From the cell containing the given text, extract its center point as (x, y) coordinate. 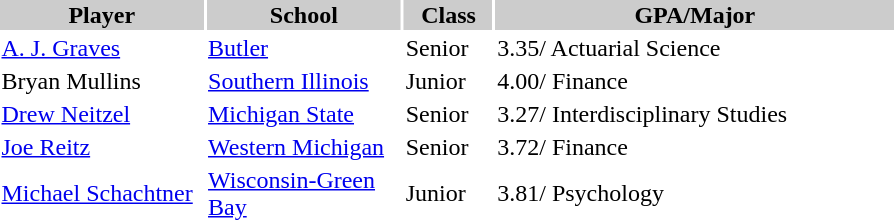
Junior (448, 81)
3.72/ Finance (695, 147)
Southern Illinois (304, 81)
Joe Reitz (102, 147)
Butler (304, 48)
3.35/ Actuarial Science (695, 48)
Western Michigan (304, 147)
School (304, 15)
GPA/Major (695, 15)
4.00/ Finance (695, 81)
Michigan State (304, 114)
Drew Neitzel (102, 114)
Player (102, 15)
3.27/ Interdisciplinary Studies (695, 114)
Class (448, 15)
Bryan Mullins (102, 81)
A. J. Graves (102, 48)
